Determine the [x, y] coordinate at the center of the cell enclosing the given text.  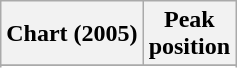
Chart (2005) [72, 34]
Peakposition [189, 34]
